Locate the cell with the specified text and output its [x, y] center coordinate. 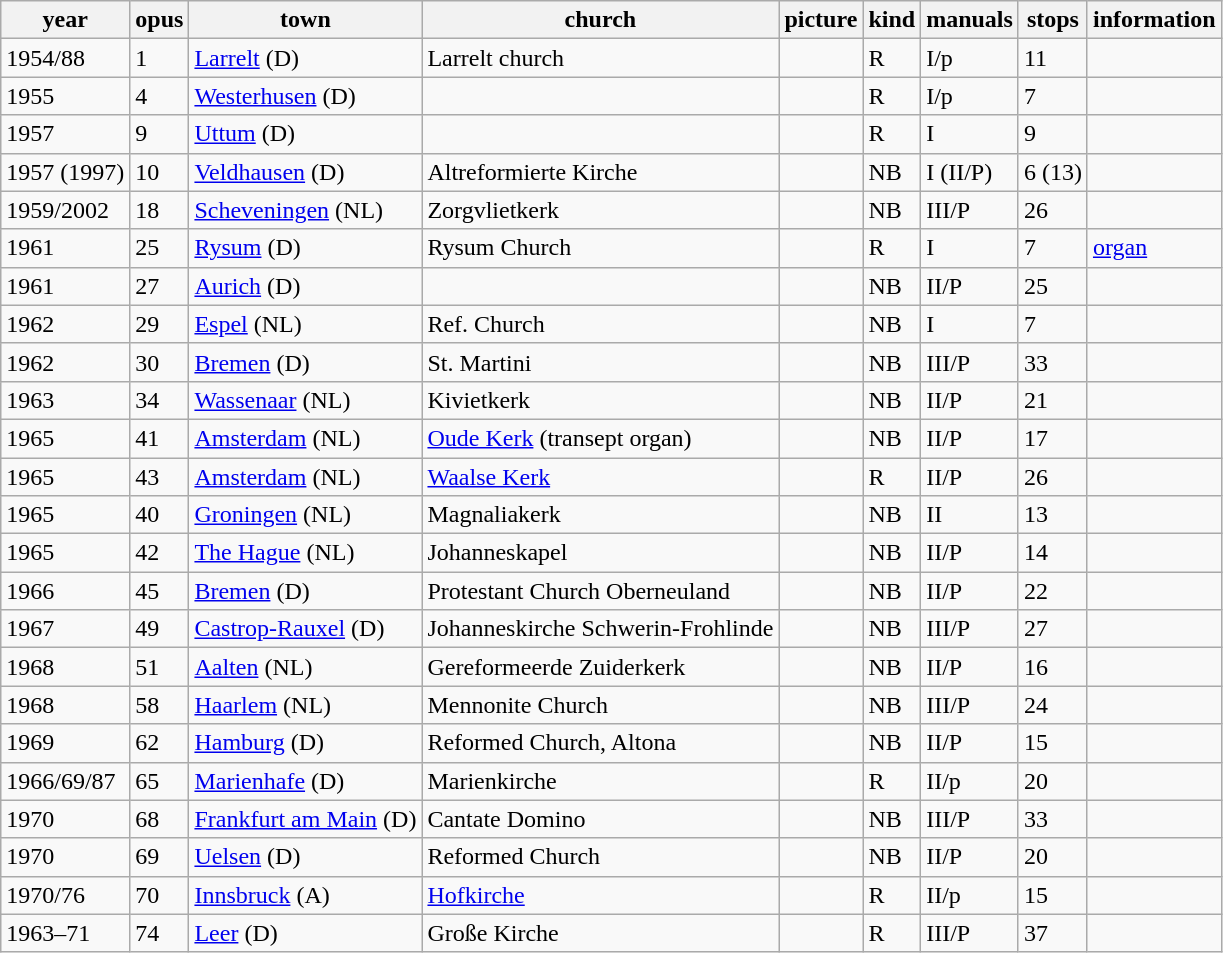
51 [160, 667]
Marienkirche [600, 781]
1957 (1997) [66, 172]
1966 [66, 591]
37 [1052, 933]
24 [1052, 705]
Larrelt church [600, 58]
1954/88 [66, 58]
29 [160, 324]
6 (13) [1052, 172]
town [306, 20]
1957 [66, 134]
Larrelt (D) [306, 58]
1959/2002 [66, 210]
13 [1052, 515]
Waalse Kerk [600, 477]
Rysum Church [600, 248]
49 [160, 629]
Oude Kerk (transept organ) [600, 438]
Aalten (NL) [306, 667]
Espel (NL) [306, 324]
1963 [66, 400]
The Hague (NL) [306, 553]
stops [1052, 20]
Zorgvlietkerk [600, 210]
church [600, 20]
14 [1052, 553]
Mennonite Church [600, 705]
Cantate Domino [600, 819]
Westerhusen (D) [306, 96]
Rysum (D) [306, 248]
68 [160, 819]
43 [160, 477]
Groningen (NL) [306, 515]
10 [160, 172]
Johanneskapel [600, 553]
30 [160, 362]
Aurich (D) [306, 286]
picture [821, 20]
Hamburg (D) [306, 743]
4 [160, 96]
Magnaliakerk [600, 515]
Hofkirche [600, 895]
information [1154, 20]
1 [160, 58]
69 [160, 857]
Reformed Church [600, 857]
11 [1052, 58]
Uttum (D) [306, 134]
Johanneskirche Schwerin-Frohlinde [600, 629]
organ [1154, 248]
1963–71 [66, 933]
40 [160, 515]
1969 [66, 743]
Haarlem (NL) [306, 705]
Reformed Church, Altona [600, 743]
Innsbruck (A) [306, 895]
Marienhafe (D) [306, 781]
Uelsen (D) [306, 857]
42 [160, 553]
62 [160, 743]
year [66, 20]
Große Kirche [600, 933]
Leer (D) [306, 933]
74 [160, 933]
Veldhausen (D) [306, 172]
70 [160, 895]
Scheveningen (NL) [306, 210]
17 [1052, 438]
34 [160, 400]
1955 [66, 96]
II [970, 515]
18 [160, 210]
Ref. Church [600, 324]
1970/76 [66, 895]
Kivietkerk [600, 400]
Altreformierte Kirche [600, 172]
58 [160, 705]
16 [1052, 667]
22 [1052, 591]
manuals [970, 20]
21 [1052, 400]
Castrop-Rauxel (D) [306, 629]
opus [160, 20]
I (II/P) [970, 172]
65 [160, 781]
kind [892, 20]
St. Martini [600, 362]
1966/69/87 [66, 781]
Frankfurt am Main (D) [306, 819]
45 [160, 591]
Wassenaar (NL) [306, 400]
Gereformeerde Zuiderkerk [600, 667]
1967 [66, 629]
Protestant Church Oberneuland [600, 591]
41 [160, 438]
